Return (X, Y) of the center of cell containing provided text 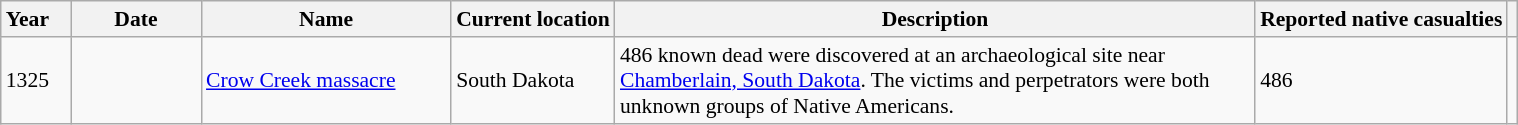
South Dakota (533, 80)
Reported native casualties (1381, 19)
Year (36, 19)
486 (1381, 80)
Description (935, 19)
Current location (533, 19)
Name (326, 19)
Crow Creek massacre (326, 80)
Date (136, 19)
1325 (36, 80)
